For the text-containing cell, return its midpoint in (x, y) coordinate format. 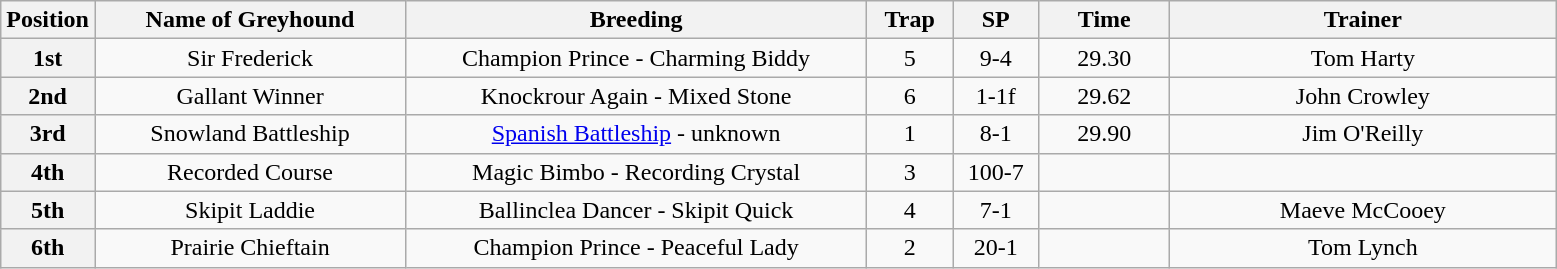
Sir Frederick (250, 58)
3rd (48, 134)
20-1 (996, 248)
3 (910, 172)
2 (910, 248)
Recorded Course (250, 172)
4 (910, 210)
Time (1104, 20)
Tom Harty (1363, 58)
9-4 (996, 58)
Jim O'Reilly (1363, 134)
Trap (910, 20)
6 (910, 96)
2nd (48, 96)
29.90 (1104, 134)
4th (48, 172)
SP (996, 20)
Champion Prince - Charming Biddy (636, 58)
5th (48, 210)
100-7 (996, 172)
7-1 (996, 210)
Snowland Battleship (250, 134)
Knockrour Again - Mixed Stone (636, 96)
Spanish Battleship - unknown (636, 134)
Tom Lynch (1363, 248)
Maeve McCooey (1363, 210)
5 (910, 58)
Skipit Laddie (250, 210)
1 (910, 134)
29.62 (1104, 96)
Breeding (636, 20)
Trainer (1363, 20)
Ballinclea Dancer - Skipit Quick (636, 210)
1st (48, 58)
29.30 (1104, 58)
John Crowley (1363, 96)
8-1 (996, 134)
Gallant Winner (250, 96)
Magic Bimbo - Recording Crystal (636, 172)
1-1f (996, 96)
Champion Prince - Peaceful Lady (636, 248)
Name of Greyhound (250, 20)
6th (48, 248)
Prairie Chieftain (250, 248)
Position (48, 20)
